Find where the given text appears and provide that cell's center as (x, y) coordinate. 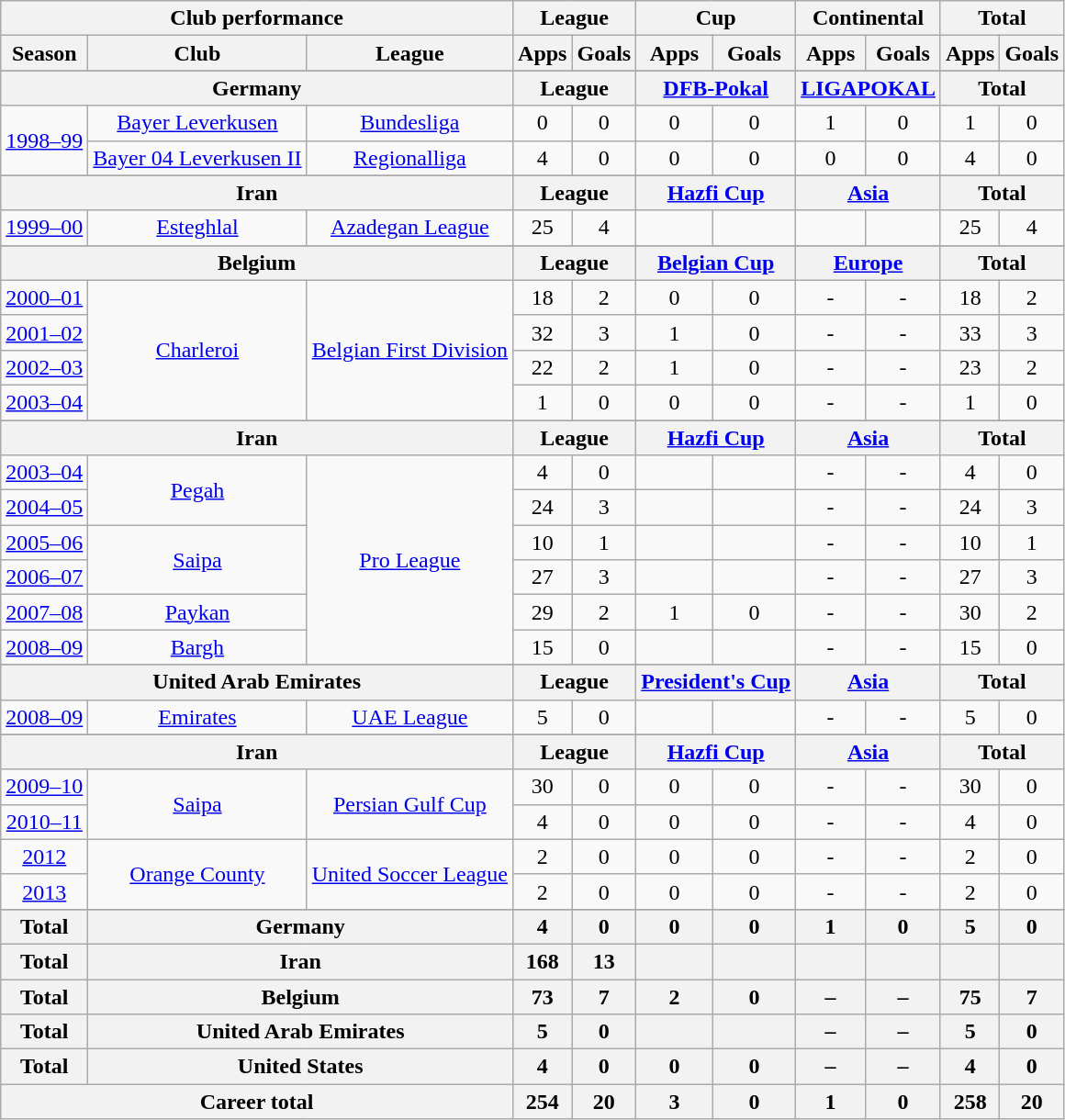
2009–10 (44, 787)
UAE League (409, 717)
254 (543, 1102)
Club performance (257, 18)
United Soccer League (409, 874)
Orange County (197, 874)
DFB-Pokal (716, 88)
2004–05 (44, 508)
Europe (869, 263)
Belgian First Division (409, 350)
Azadegan League (409, 228)
1998–99 (44, 140)
258 (970, 1102)
2002–03 (44, 367)
Pegah (197, 490)
2005–06 (44, 543)
75 (970, 996)
13 (604, 961)
Bayer 04 Leverkusen II (197, 158)
Club (197, 53)
United States (301, 1067)
Charleroi (197, 350)
Bayer Leverkusen (197, 123)
32 (543, 332)
Bundesliga (409, 123)
Bargh (197, 647)
Career total (257, 1102)
Belgian Cup (716, 263)
Season (44, 53)
Cup (716, 18)
2013 (44, 891)
Esteghlal (197, 228)
22 (543, 367)
23 (970, 367)
LIGAPOKAL (869, 88)
2000–01 (44, 297)
2006–07 (44, 577)
168 (543, 961)
2010–11 (44, 822)
Continental (869, 18)
President's Cup (716, 682)
2001–02 (44, 332)
Regionalliga (409, 158)
Persian Gulf Cup (409, 804)
Emirates (197, 717)
29 (543, 612)
1999–00 (44, 228)
2012 (44, 857)
Pro League (409, 560)
Paykan (197, 612)
2007–08 (44, 612)
33 (970, 332)
73 (543, 996)
